Return the (x, y) coordinate for the center point of the cell that contains the specified text.  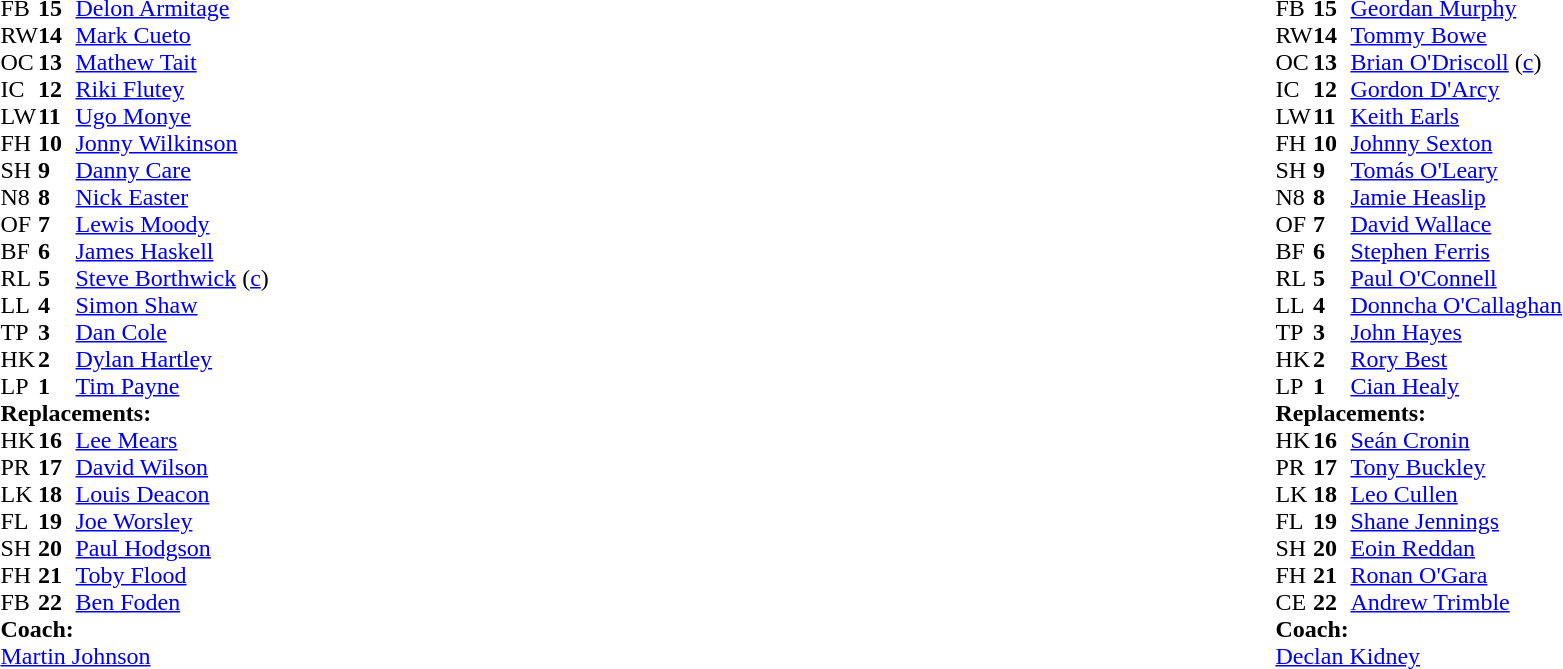
Donncha O'Callaghan (1456, 306)
James Haskell (172, 252)
Keith Earls (1456, 116)
Cian Healy (1456, 386)
Leo Cullen (1456, 494)
Danny Care (172, 170)
CE (1294, 602)
Mark Cueto (172, 36)
Stephen Ferris (1456, 252)
Simon Shaw (172, 306)
Jamie Heaslip (1456, 198)
Lee Mears (172, 440)
Declan Kidney (1418, 656)
Lewis Moody (172, 224)
Tomás O'Leary (1456, 170)
John Hayes (1456, 332)
Brian O'Driscoll (c) (1456, 62)
Ugo Monye (172, 116)
Paul O'Connell (1456, 278)
Nick Easter (172, 198)
Rory Best (1456, 360)
Steve Borthwick (c) (172, 278)
Seán Cronin (1456, 440)
Joe Worsley (172, 522)
Tommy Bowe (1456, 36)
Dylan Hartley (172, 360)
Shane Jennings (1456, 522)
Riki Flutey (172, 90)
Louis Deacon (172, 494)
Ronan O'Gara (1456, 576)
Dan Cole (172, 332)
Tony Buckley (1456, 468)
Martin Johnson (134, 656)
Johnny Sexton (1456, 144)
Tim Payne (172, 386)
Gordon D'Arcy (1456, 90)
Andrew Trimble (1456, 602)
Paul Hodgson (172, 548)
David Wallace (1456, 224)
Ben Foden (172, 602)
Eoin Reddan (1456, 548)
Toby Flood (172, 576)
Mathew Tait (172, 62)
Jonny Wilkinson (172, 144)
FB (19, 602)
David Wilson (172, 468)
